Determine the (x, y) coordinate at the center of the cell enclosing the given text.  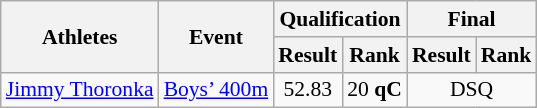
20 qC (374, 90)
Event (216, 36)
Boys’ 400m (216, 90)
Final (472, 19)
Athletes (80, 36)
52.83 (308, 90)
Qualification (340, 19)
Jimmy Thoronka (80, 90)
DSQ (472, 90)
